For the text-containing cell, return its midpoint in (X, Y) coordinate format. 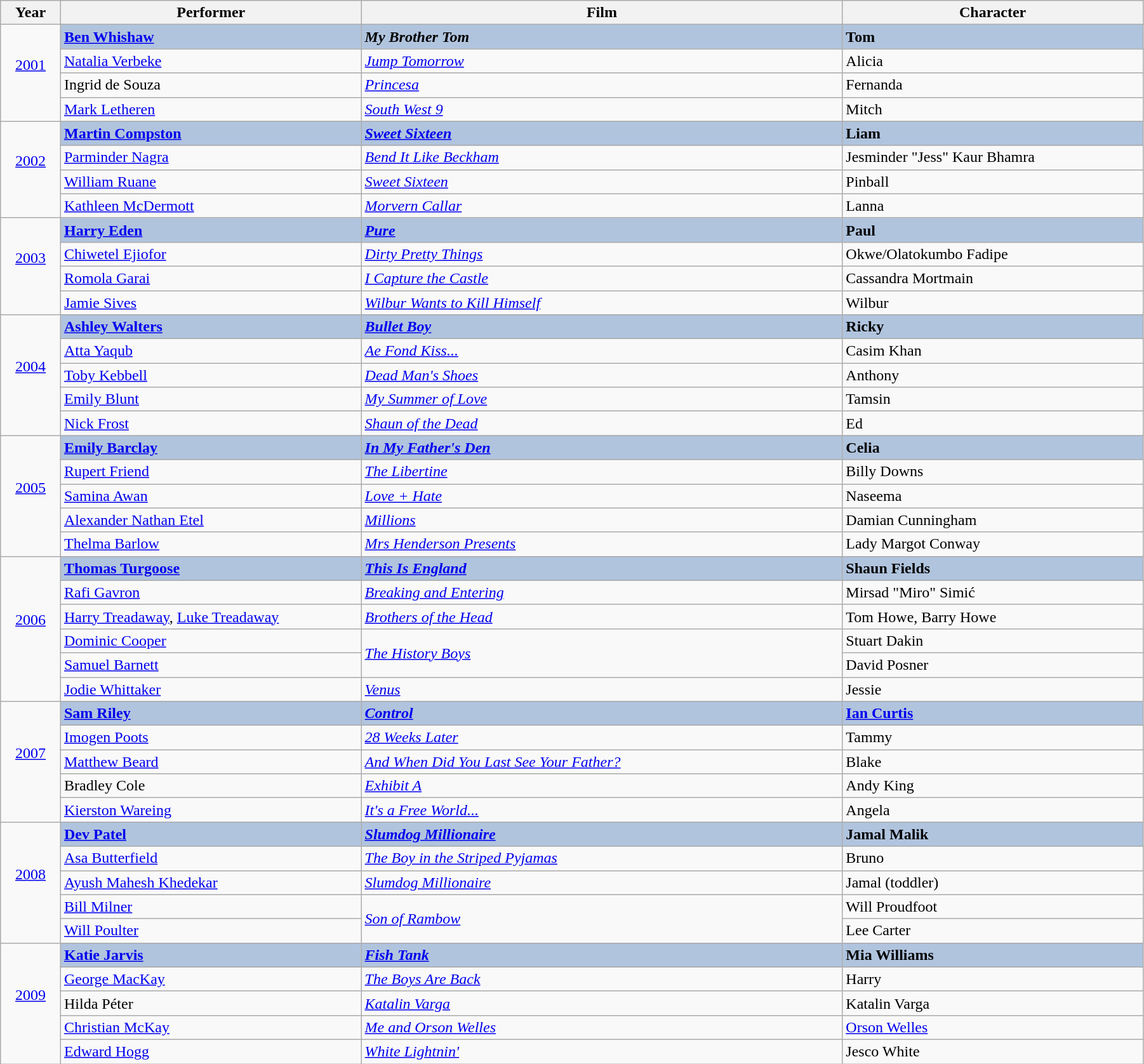
Mitch (993, 109)
Chiwetel Ejiofor (211, 254)
Parminder Nagra (211, 157)
Jump Tomorrow (602, 61)
Will Poulter (211, 931)
Jesco White (993, 1051)
Bullet Boy (602, 327)
Performer (211, 13)
Jessie (993, 689)
Ae Fond Kiss... (602, 351)
Bend It Like Beckham (602, 157)
Morvern Callar (602, 206)
Nick Frost (211, 423)
Year (30, 13)
Venus (602, 689)
Thomas Turgoose (211, 568)
Toby Kebbell (211, 375)
2003 (30, 266)
Celia (993, 448)
Natalia Verbeke (211, 61)
Kathleen McDermott (211, 206)
Lee Carter (993, 931)
Ben Whishaw (211, 37)
2001 (30, 73)
Christian McKay (211, 1027)
Matthew Beard (211, 762)
Son of Rambow (602, 919)
South West 9 (602, 109)
The Boys Are Back (602, 979)
2002 (30, 170)
Dirty Pretty Things (602, 254)
Ashley Walters (211, 327)
The Libertine (602, 472)
David Posner (993, 665)
Wilbur Wants to Kill Himself (602, 303)
The History Boys (602, 653)
Mrs Henderson Presents (602, 544)
My Brother Tom (602, 37)
Harry Eden (211, 230)
Breaking and Entering (602, 592)
Stuart Dakin (993, 641)
Harry (993, 979)
2008 (30, 882)
George MacKay (211, 979)
Emily Barclay (211, 448)
Hilda Péter (211, 1003)
Thelma Barlow (211, 544)
Wilbur (993, 303)
Pinball (993, 182)
Cassandra Mortmain (993, 278)
Harry Treadaway, Luke Treadaway (211, 616)
Tammy (993, 738)
Bruno (993, 858)
Ayush Mahesh Khedekar (211, 882)
Ingrid de Souza (211, 85)
Bradley Cole (211, 786)
Shaun Fields (993, 568)
Billy Downs (993, 472)
Bill Milner (211, 907)
Mark Letheren (211, 109)
Alexander Nathan Etel (211, 520)
Rafi Gavron (211, 592)
Alicia (993, 61)
28 Weeks Later (602, 738)
Brothers of the Head (602, 616)
Jamal (toddler) (993, 882)
Okwe/Olatokumbo Fadipe (993, 254)
Tom (993, 37)
The Boy in the Striped Pyjamas (602, 858)
2006 (30, 628)
And When Did You Last See Your Father? (602, 762)
Mia Williams (993, 955)
Sam Riley (211, 714)
Love + Hate (602, 496)
Pure (602, 230)
2005 (30, 496)
Jodie Whittaker (211, 689)
Exhibit A (602, 786)
Princesa (602, 85)
William Ruane (211, 182)
Casim Khan (993, 351)
Fernanda (993, 85)
Ricky (993, 327)
White Lightnin' (602, 1051)
Control (602, 714)
Kierston Wareing (211, 810)
Romola Garai (211, 278)
Jamal Malik (993, 834)
My Summer of Love (602, 399)
Angela (993, 810)
Asa Butterfield (211, 858)
In My Father's Den (602, 448)
Film (602, 13)
Mirsad "Miro" Simić (993, 592)
Dev Patel (211, 834)
Dominic Cooper (211, 641)
This Is England (602, 568)
Shaun of the Dead (602, 423)
It's a Free World... (602, 810)
Andy King (993, 786)
Ed (993, 423)
Orson Welles (993, 1027)
Jesminder "Jess" Kaur Bhamra (993, 157)
Naseema (993, 496)
Damian Cunningham (993, 520)
Katie Jarvis (211, 955)
Character (993, 13)
Dead Man's Shoes (602, 375)
Atta Yaqub (211, 351)
Lady Margot Conway (993, 544)
Paul (993, 230)
Edward Hogg (211, 1051)
Imogen Poots (211, 738)
2009 (30, 1003)
Me and Orson Welles (602, 1027)
Martin Compston (211, 133)
Jamie Sives (211, 303)
Lanna (993, 206)
Liam (993, 133)
Blake (993, 762)
Samuel Barnett (211, 665)
Tamsin (993, 399)
Fish Tank (602, 955)
Emily Blunt (211, 399)
Rupert Friend (211, 472)
Will Proudfoot (993, 907)
Tom Howe, Barry Howe (993, 616)
2004 (30, 375)
I Capture the Castle (602, 278)
Millions (602, 520)
Anthony (993, 375)
Samina Awan (211, 496)
Ian Curtis (993, 714)
2007 (30, 762)
